Locate the cell with the specified text and output its (x, y) center coordinate. 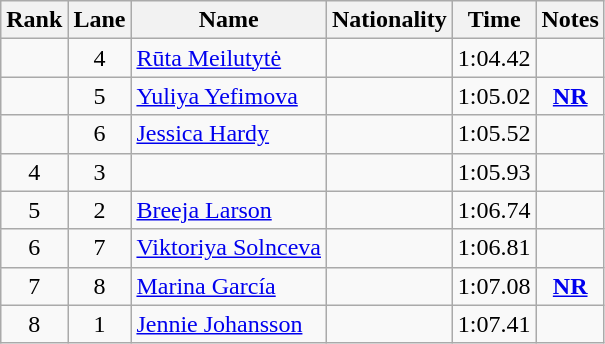
Time (494, 20)
1:06.81 (494, 248)
Jennie Johansson (229, 324)
Yuliya Yefimova (229, 96)
1:05.52 (494, 134)
2 (100, 210)
1:05.93 (494, 172)
1:04.42 (494, 58)
Breeja Larson (229, 210)
3 (100, 172)
Rank (34, 20)
Rūta Meilutytė (229, 58)
Viktoriya Solnceva (229, 248)
1 (100, 324)
Nationality (390, 20)
1:07.08 (494, 286)
Name (229, 20)
Lane (100, 20)
Jessica Hardy (229, 134)
1:06.74 (494, 210)
1:05.02 (494, 96)
Marina García (229, 286)
Notes (570, 20)
1:07.41 (494, 324)
